For the text-containing cell, return its midpoint in (X, Y) coordinate format. 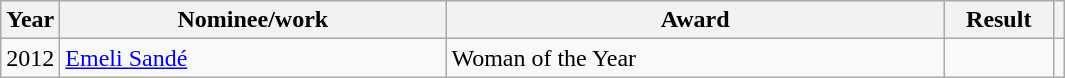
2012 (30, 58)
Woman of the Year (696, 58)
Year (30, 20)
Emeli Sandé (253, 58)
Award (696, 20)
Result (998, 20)
Nominee/work (253, 20)
